From the cell containing the given text, extract its center point as (X, Y) coordinate. 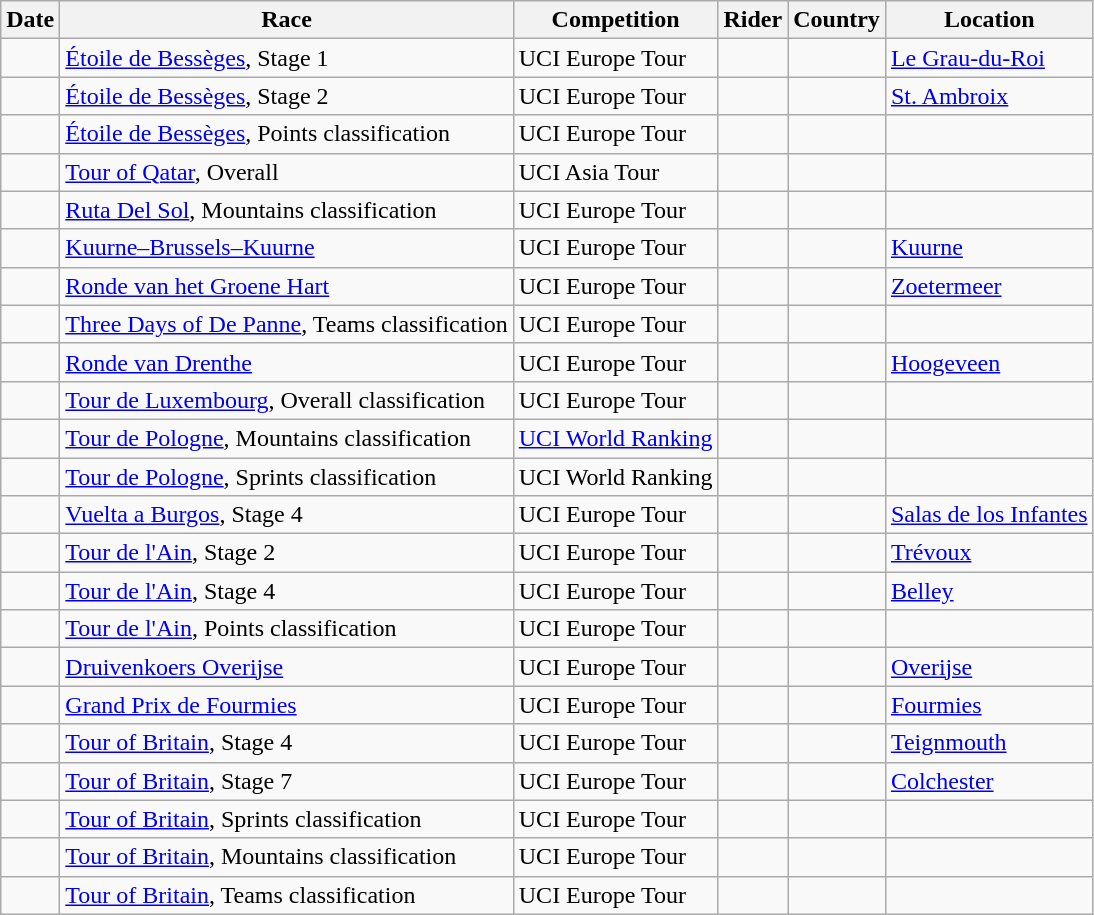
Kuurne–Brussels–Kuurne (286, 248)
Tour of Britain, Mountains classification (286, 857)
Le Grau-du-Roi (989, 58)
Tour de Pologne, Mountains classification (286, 438)
Tour of Britain, Sprints classification (286, 819)
Étoile de Bessèges, Stage 2 (286, 96)
St. Ambroix (989, 96)
Fourmies (989, 705)
Druivenkoers Overijse (286, 667)
Vuelta a Burgos, Stage 4 (286, 515)
Belley (989, 591)
Overijse (989, 667)
Tour de l'Ain, Stage 4 (286, 591)
Kuurne (989, 248)
Ronde van Drenthe (286, 362)
Tour de Luxembourg, Overall classification (286, 400)
Date (30, 20)
Tour of Qatar, Overall (286, 172)
Colchester (989, 781)
Tour de l'Ain, Stage 2 (286, 553)
Hoogeveen (989, 362)
Three Days of De Panne, Teams classification (286, 324)
Rider (753, 20)
UCI Asia Tour (616, 172)
Competition (616, 20)
Teignmouth (989, 743)
Tour of Britain, Teams classification (286, 895)
Ronde van het Groene Hart (286, 286)
Country (837, 20)
Race (286, 20)
Zoetermeer (989, 286)
Tour de Pologne, Sprints classification (286, 477)
Ruta Del Sol, Mountains classification (286, 210)
Tour of Britain, Stage 4 (286, 743)
Étoile de Bessèges, Stage 1 (286, 58)
Étoile de Bessèges, Points classification (286, 134)
Salas de los Infantes (989, 515)
Grand Prix de Fourmies (286, 705)
Tour of Britain, Stage 7 (286, 781)
Trévoux (989, 553)
Location (989, 20)
Tour de l'Ain, Points classification (286, 629)
